Output the (x, y) coordinate of the center of the cell containing the given text.  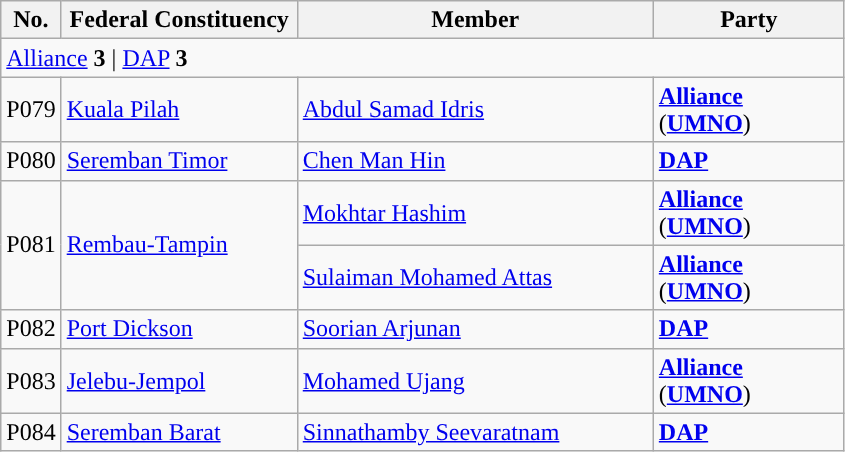
Abdul Samad Idris (475, 110)
P081 (31, 245)
Federal Constituency (179, 20)
Rembau-Tampin (179, 245)
Port Dickson (179, 329)
Chen Man Hin (475, 161)
Seremban Barat (179, 432)
Sinnathamby Seevaratnam (475, 432)
Member (475, 20)
Soorian Arjunan (475, 329)
P080 (31, 161)
Jelebu-Jempol (179, 380)
No. (31, 20)
Kuala Pilah (179, 110)
Party (748, 20)
P079 (31, 110)
P082 (31, 329)
Mokhtar Hashim (475, 212)
P084 (31, 432)
Mohamed Ujang (475, 380)
Alliance 3 | DAP 3 (423, 58)
Sulaiman Mohamed Attas (475, 278)
P083 (31, 380)
Seremban Timor (179, 161)
